Return the [x, y] coordinate for the center point of the cell that contains the specified text.  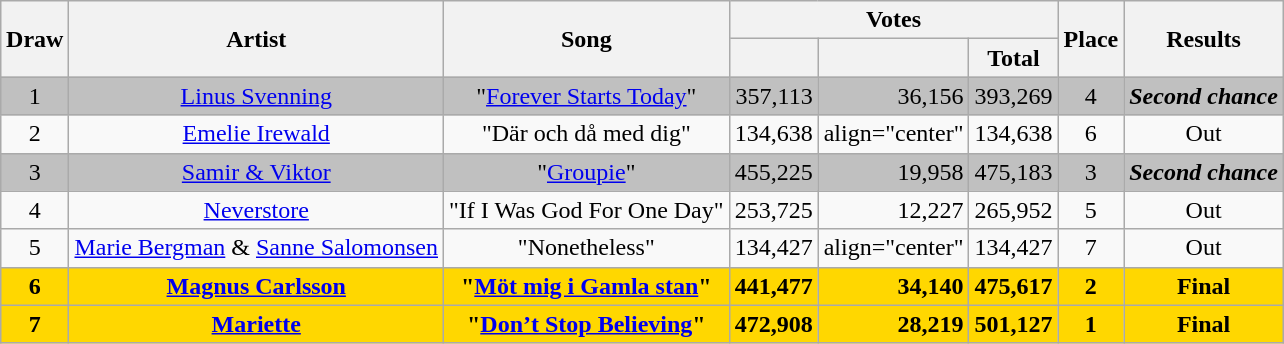
441,477 [774, 286]
"Där och då med dig" [587, 134]
Song [587, 39]
19,958 [894, 172]
Total [1014, 58]
265,952 [1014, 210]
Results [1204, 39]
475,617 [1014, 286]
Magnus Carlsson [256, 286]
455,225 [774, 172]
"Nonetheless" [587, 248]
34,140 [894, 286]
472,908 [774, 324]
Neverstore [256, 210]
"If I Was God For One Day" [587, 210]
475,183 [1014, 172]
Artist [256, 39]
Linus Svenning [256, 96]
501,127 [1014, 324]
36,156 [894, 96]
"Forever Starts Today" [587, 96]
Mariette [256, 324]
Marie Bergman & Sanne Salomonsen [256, 248]
Votes [894, 20]
12,227 [894, 210]
28,219 [894, 324]
"Groupie" [587, 172]
Samir & Viktor [256, 172]
Emelie Irewald [256, 134]
Draw [35, 39]
"Don’t Stop Believing" [587, 324]
393,269 [1014, 96]
Place [1091, 39]
"Möt mig i Gamla stan" [587, 286]
357,113 [774, 96]
253,725 [774, 210]
